Locate the cell with the specified text and output its [x, y] center coordinate. 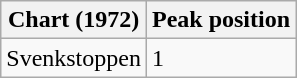
1 [220, 58]
Svenkstoppen [74, 58]
Peak position [220, 20]
Chart (1972) [74, 20]
